Provide the [X, Y] coordinate of the cell's center where the given text is located.  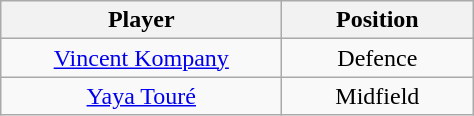
Defence [378, 58]
Player [142, 20]
Position [378, 20]
Yaya Touré [142, 96]
Midfield [378, 96]
Vincent Kompany [142, 58]
